Search for the cell housing the specified text and yield its (x, y) center coordinate. 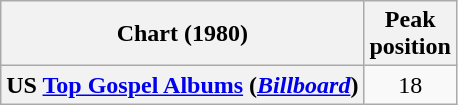
Chart (1980) (182, 34)
18 (410, 85)
Peakposition (410, 34)
US Top Gospel Albums (Billboard) (182, 85)
